For the text-containing cell, return its midpoint in (X, Y) coordinate format. 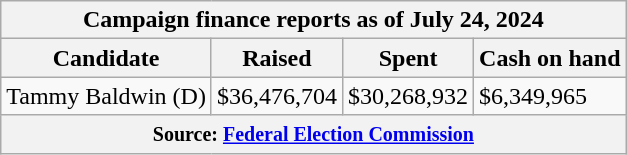
Candidate (106, 58)
$36,476,704 (276, 96)
Campaign finance reports as of July 24, 2024 (314, 20)
Raised (276, 58)
$30,268,932 (408, 96)
Cash on hand (550, 58)
Spent (408, 58)
$6,349,965 (550, 96)
Source: Federal Election Commission (314, 134)
Tammy Baldwin (D) (106, 96)
